Return [X, Y] of the center of cell containing provided text 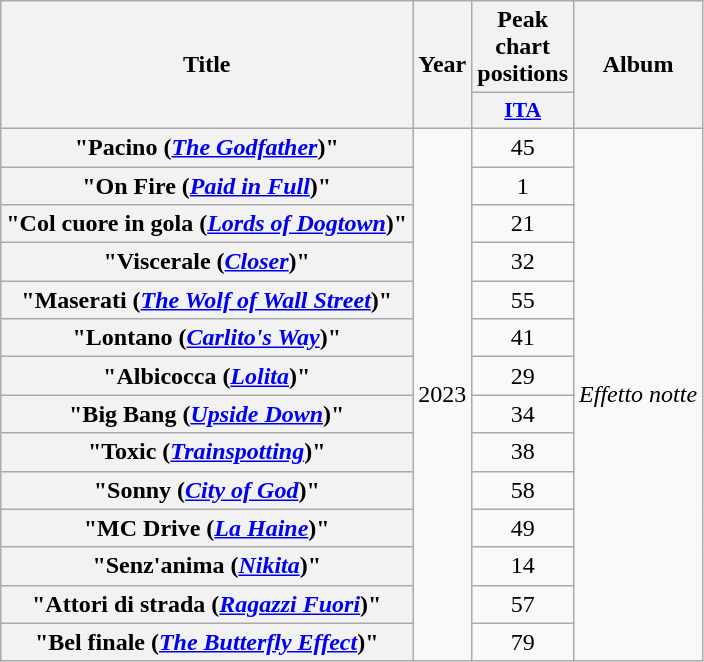
1 [523, 185]
"MC Drive (La Haine)" [207, 528]
55 [523, 300]
29 [523, 376]
34 [523, 414]
"Lontano (Carlito's Way)" [207, 338]
58 [523, 490]
Year [442, 65]
"Albicocca (Lolita)" [207, 376]
"Viscerale (Closer)" [207, 262]
Album [638, 65]
"Toxic (Trainspotting)" [207, 452]
49 [523, 528]
14 [523, 566]
79 [523, 642]
"Pacino (The Godfather)" [207, 147]
"Sonny (City of God)" [207, 490]
"On Fire (Paid in Full)" [207, 185]
Peak chart positions [523, 47]
38 [523, 452]
ITA [523, 111]
21 [523, 224]
57 [523, 604]
"Big Bang (Upside Down)" [207, 414]
"Senz'anima (Nikita)" [207, 566]
41 [523, 338]
32 [523, 262]
"Col cuore in gola (Lords of Dogtown)" [207, 224]
2023 [442, 394]
"Maserati (The Wolf of Wall Street)" [207, 300]
"Attori di strada (Ragazzi Fuori)" [207, 604]
Title [207, 65]
45 [523, 147]
"Bel finale (The Butterfly Effect)" [207, 642]
Effetto notte [638, 394]
